Search for the cell housing the specified text and yield its [X, Y] center coordinate. 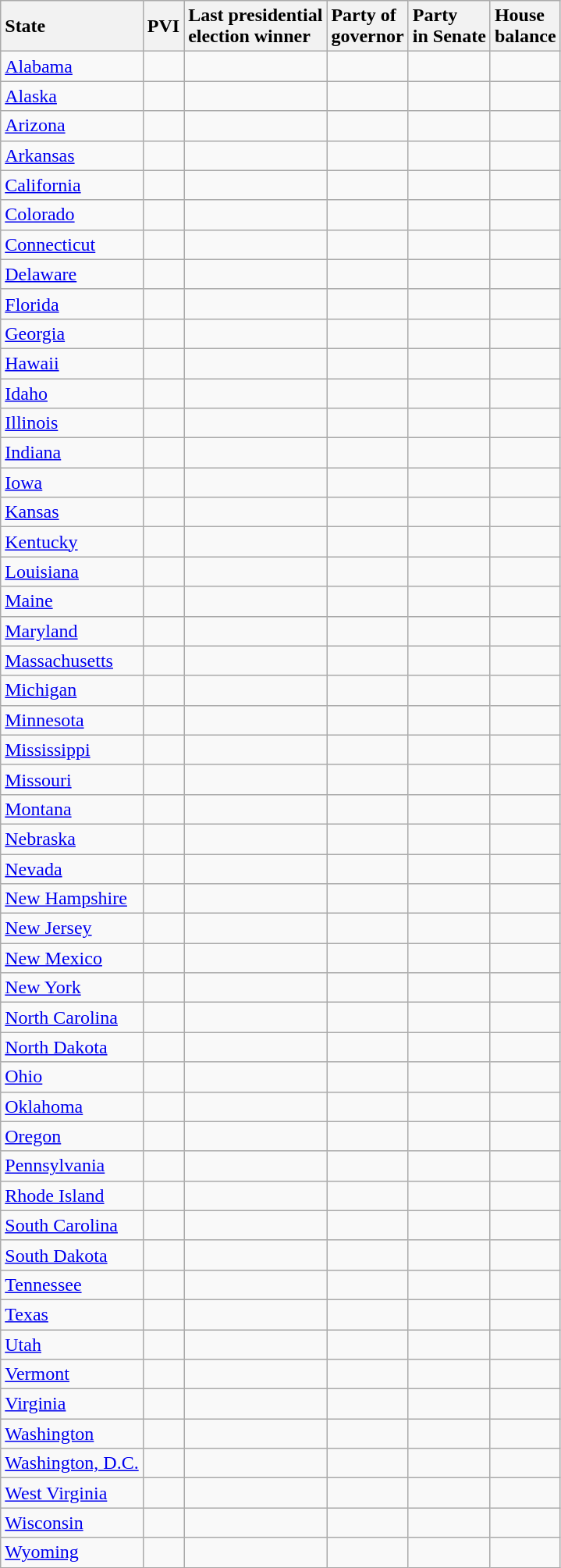
Montana [72, 809]
Minnesota [72, 720]
Colorado [72, 215]
Texas [72, 1314]
Michigan [72, 690]
Idaho [72, 393]
Louisiana [72, 572]
Party ofgovernor [367, 27]
Ohio [72, 1077]
North Carolina [72, 1017]
Florida [72, 304]
Alabama [72, 66]
Nevada [72, 869]
West Virginia [72, 1493]
Illinois [72, 423]
New Mexico [72, 958]
Connecticut [72, 244]
Indiana [72, 453]
New Hampshire [72, 899]
Nebraska [72, 839]
Pennsylvania [72, 1166]
Tennessee [72, 1285]
Housebalance [525, 27]
Arkansas [72, 155]
Iowa [72, 483]
South Dakota [72, 1255]
Mississippi [72, 750]
Massachusetts [72, 661]
Maine [72, 601]
Maryland [72, 631]
New York [72, 988]
Delaware [72, 274]
Last presidentialelection winner [256, 27]
Kansas [72, 512]
Wisconsin [72, 1523]
Missouri [72, 779]
Oklahoma [72, 1107]
PVI [163, 27]
Partyin Senate [449, 27]
South Carolina [72, 1225]
North Dakota [72, 1047]
Washington [72, 1434]
Washington, D.C. [72, 1463]
Kentucky [72, 542]
Virginia [72, 1404]
Georgia [72, 333]
California [72, 185]
Oregon [72, 1136]
Arizona [72, 126]
Alaska [72, 96]
New Jersey [72, 928]
State [72, 27]
Hawaii [72, 363]
Vermont [72, 1374]
Rhode Island [72, 1196]
Wyoming [72, 1552]
Utah [72, 1344]
